Output the [X, Y] coordinate of the center of the cell containing the given text.  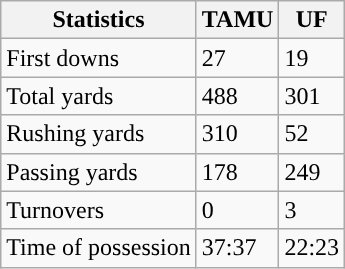
178 [238, 172]
TAMU [238, 20]
310 [238, 134]
27 [238, 58]
301 [312, 96]
Passing yards [99, 172]
Total yards [99, 96]
First downs [99, 58]
Rushing yards [99, 134]
22:23 [312, 248]
UF [312, 20]
3 [312, 210]
Turnovers [99, 210]
19 [312, 58]
Statistics [99, 20]
0 [238, 210]
249 [312, 172]
52 [312, 134]
37:37 [238, 248]
Time of possession [99, 248]
488 [238, 96]
